Extract the [x, y] coordinate from the center of the cell holding the provided text.  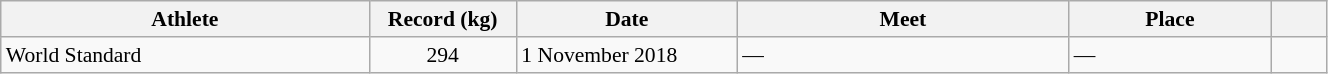
Place [1170, 19]
294 [442, 55]
1 November 2018 [626, 55]
World Standard [185, 55]
Meet [902, 19]
Record (kg) [442, 19]
Date [626, 19]
Athlete [185, 19]
